From the cell containing the given text, extract its center point as (x, y) coordinate. 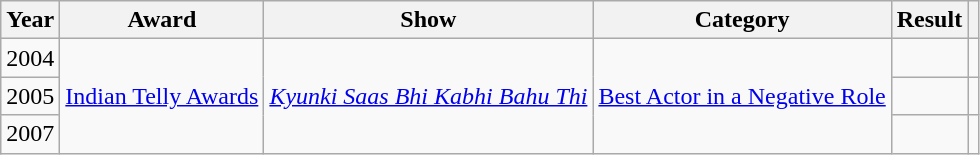
Award (162, 20)
Best Actor in a Negative Role (742, 96)
Year (30, 20)
Show (428, 20)
Category (742, 20)
Result (929, 20)
Indian Telly Awards (162, 96)
2004 (30, 58)
2005 (30, 96)
2007 (30, 134)
Kyunki Saas Bhi Kabhi Bahu Thi (428, 96)
